Detect which cell encompasses the target text, then output its (X, Y) center coordinate. 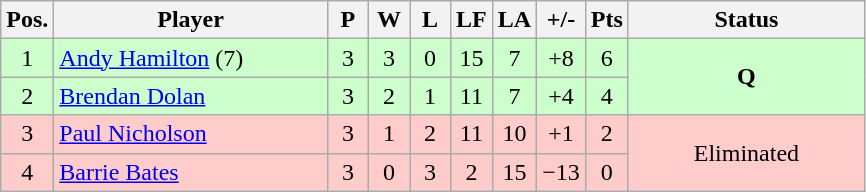
+/- (562, 20)
−13 (562, 172)
LA (514, 20)
+4 (562, 96)
L (430, 20)
6 (606, 58)
Q (746, 77)
Andy Hamilton (7) (191, 58)
Brendan Dolan (191, 96)
Player (191, 20)
Paul Nicholson (191, 134)
Pos. (28, 20)
Eliminated (746, 153)
Barrie Bates (191, 172)
Pts (606, 20)
10 (514, 134)
W (388, 20)
Status (746, 20)
+1 (562, 134)
+8 (562, 58)
P (348, 20)
LF (472, 20)
